Detect which cell encompasses the target text, then output its (X, Y) center coordinate. 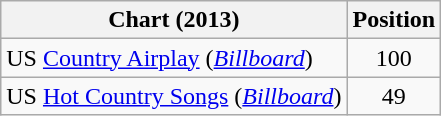
US Hot Country Songs (Billboard) (174, 96)
US Country Airplay (Billboard) (174, 58)
Position (394, 20)
49 (394, 96)
Chart (2013) (174, 20)
100 (394, 58)
